Return (X, Y) of the center of cell containing provided text 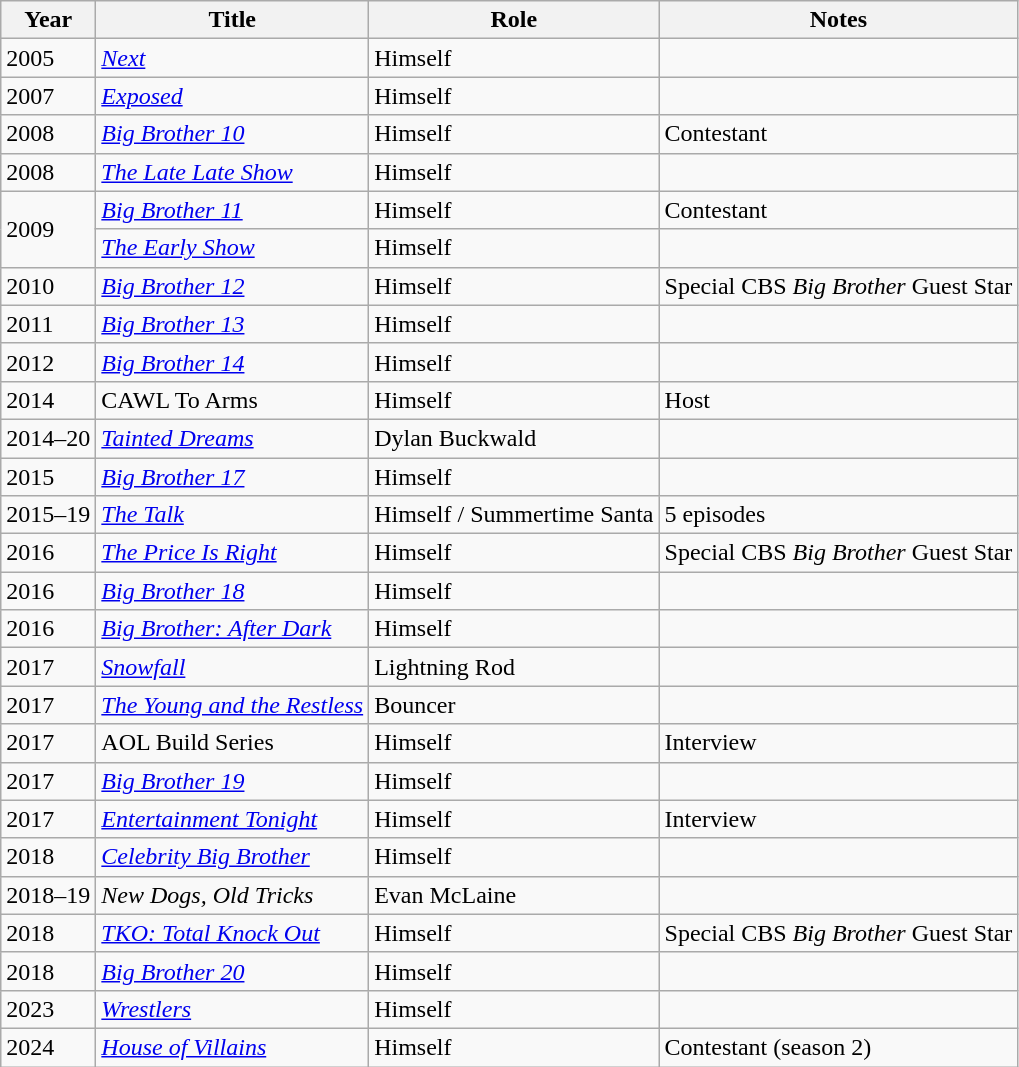
AOL Build Series (232, 743)
2010 (48, 286)
Big Brother 13 (232, 324)
Big Brother: After Dark (232, 629)
Title (232, 20)
The Talk (232, 515)
Big Brother 19 (232, 781)
Host (838, 400)
CAWL To Arms (232, 400)
Big Brother 12 (232, 286)
5 episodes (838, 515)
Notes (838, 20)
House of Villains (232, 1047)
2014–20 (48, 438)
Bouncer (514, 705)
2014 (48, 400)
Contestant (season 2) (838, 1047)
Big Brother 11 (232, 210)
Evan McLaine (514, 895)
Snowfall (232, 667)
2023 (48, 1009)
Year (48, 20)
Big Brother 17 (232, 477)
Big Brother 14 (232, 362)
New Dogs, Old Tricks (232, 895)
Lightning Rod (514, 667)
Big Brother 20 (232, 971)
2005 (48, 58)
Big Brother 18 (232, 591)
2015 (48, 477)
2011 (48, 324)
Celebrity Big Brother (232, 857)
2024 (48, 1047)
The Young and the Restless (232, 705)
The Late Late Show (232, 172)
The Early Show (232, 248)
Exposed (232, 96)
Next (232, 58)
Himself / Summertime Santa (514, 515)
Entertainment Tonight (232, 819)
2018–19 (48, 895)
Role (514, 20)
2012 (48, 362)
Dylan Buckwald (514, 438)
The Price Is Right (232, 553)
Tainted Dreams (232, 438)
Big Brother 10 (232, 134)
2015–19 (48, 515)
TKO: Total Knock Out (232, 933)
2009 (48, 229)
2007 (48, 96)
Wrestlers (232, 1009)
